Identify which cell holds the provided text, then report its [X, Y] central coordinate. 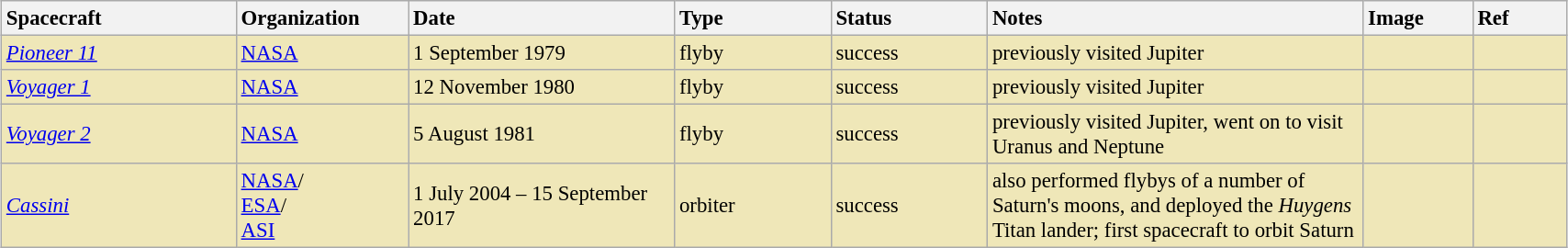
Image [1417, 18]
Spacecraft [119, 18]
Pioneer 11 [119, 53]
Date [542, 18]
previously visited Jupiter, went on to visit Uranus and Neptune [1175, 134]
Cassini [119, 206]
NASA/ ESA/ ASI [322, 206]
Organization [322, 18]
12 November 1980 [542, 87]
orbiter [753, 206]
Ref [1519, 18]
1 September 1979 [542, 53]
Type [753, 18]
Voyager 2 [119, 134]
Notes [1175, 18]
Status [909, 18]
1 July 2004 – 15 September 2017 [542, 206]
Voyager 1 [119, 87]
also performed flybys of a number of Saturn's moons, and deployed the Huygens Titan lander; first spacecraft to orbit Saturn [1175, 206]
5 August 1981 [542, 134]
